Determine the (x, y) coordinate at the center of the cell enclosing the given text.  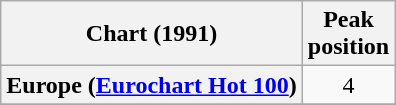
Europe (Eurochart Hot 100) (152, 85)
4 (348, 85)
Chart (1991) (152, 34)
Peakposition (348, 34)
